Return [x, y] of the center of cell containing provided text 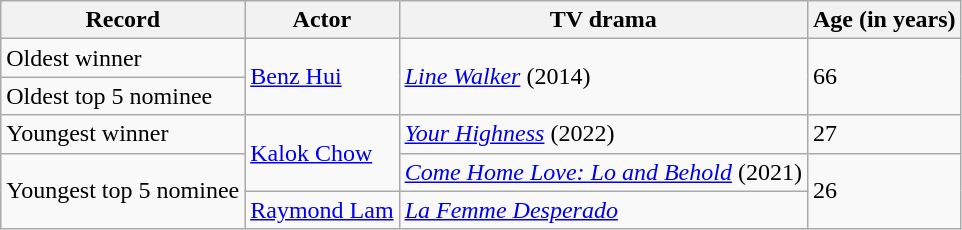
Record [123, 20]
Actor [322, 20]
Youngest top 5 nominee [123, 191]
Kalok Chow [322, 153]
27 [884, 134]
Youngest winner [123, 134]
Line Walker (2014) [603, 77]
Your Highness (2022) [603, 134]
Raymond Lam [322, 210]
TV drama [603, 20]
Age (in years) [884, 20]
26 [884, 191]
Benz Hui [322, 77]
Oldest top 5 nominee [123, 96]
Come Home Love: Lo and Behold (2021) [603, 172]
Oldest winner [123, 58]
La Femme Desperado [603, 210]
66 [884, 77]
